Return the (X, Y) coordinate for the center point of the cell that contains the specified text.  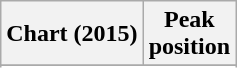
Peakposition (189, 34)
Chart (2015) (72, 34)
